Locate the cell with the specified text and output its (X, Y) center coordinate. 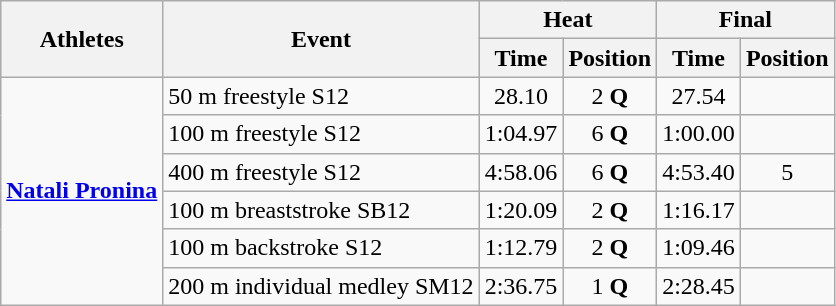
1:04.97 (521, 134)
2:36.75 (521, 286)
Natali Pronina (82, 191)
4:58.06 (521, 172)
1:20.09 (521, 210)
4:53.40 (699, 172)
1:12.79 (521, 248)
1:00.00 (699, 134)
100 m freestyle S12 (321, 134)
50 m freestyle S12 (321, 96)
1:16.17 (699, 210)
400 m freestyle S12 (321, 172)
100 m backstroke S12 (321, 248)
28.10 (521, 96)
5 (787, 172)
Athletes (82, 39)
Event (321, 39)
Heat (568, 20)
1:09.46 (699, 248)
Final (746, 20)
200 m individual medley SM12 (321, 286)
27.54 (699, 96)
1 Q (610, 286)
100 m breaststroke SB12 (321, 210)
2:28.45 (699, 286)
